Output the [x, y] coordinate of the center of the cell containing the given text.  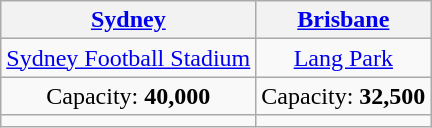
Capacity: 32,500 [344, 96]
Sydney Football Stadium [128, 58]
Capacity: 40,000 [128, 96]
Brisbane [344, 20]
Lang Park [344, 58]
Sydney [128, 20]
